Return [X, Y] of the center of cell containing provided text 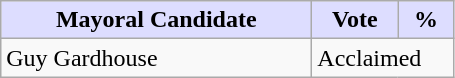
Acclaimed [383, 58]
Guy Gardhouse [156, 58]
% [426, 20]
Vote [355, 20]
Mayoral Candidate [156, 20]
